Detect which cell encompasses the target text, then output its [X, Y] center coordinate. 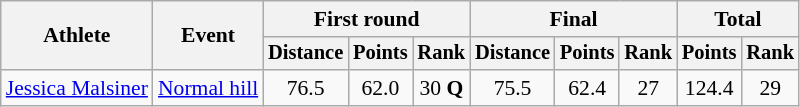
62.4 [587, 88]
62.0 [380, 88]
Jessica Malsiner [77, 88]
75.5 [512, 88]
Final [574, 19]
27 [648, 88]
First round [366, 19]
124.4 [709, 88]
Normal hill [208, 88]
30 Q [441, 88]
29 [770, 88]
Total [738, 19]
76.5 [306, 88]
Event [208, 36]
Athlete [77, 36]
